Output the [X, Y] coordinate of the center of the cell containing the given text.  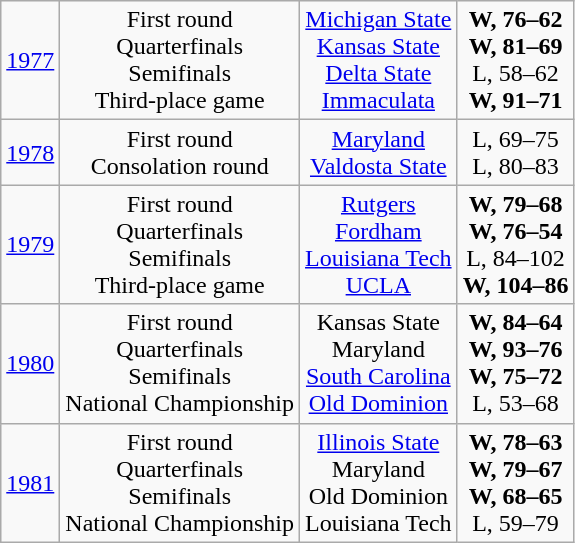
1979 [30, 244]
MarylandValdosta State [379, 152]
1978 [30, 152]
1980 [30, 364]
First roundConsolation round [180, 152]
1977 [30, 60]
Illinois StateMarylandOld DominionLouisiana Tech [379, 482]
W, 76–62W, 81–69L, 58–62W, 91–71 [516, 60]
Michigan StateKansas StateDelta StateImmaculata [379, 60]
1981 [30, 482]
W, 79–68W, 76–54L, 84–102W, 104–86 [516, 244]
L, 69–75L, 80–83 [516, 152]
RutgersFordhamLouisiana TechUCLA [379, 244]
W, 78–63W, 79–67W, 68–65L, 59–79 [516, 482]
W, 84–64W, 93–76W, 75–72L, 53–68 [516, 364]
Kansas StateMarylandSouth CarolinaOld Dominion [379, 364]
